Capture the cell that displays the provided text and extract its [X, Y] central coordinate. 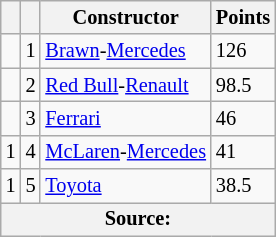
4 [31, 152]
3 [31, 118]
Source: [138, 219]
126 [243, 51]
Red Bull-Renault [125, 85]
Brawn-Mercedes [125, 51]
McLaren-Mercedes [125, 152]
98.5 [243, 85]
41 [243, 152]
Points [243, 17]
46 [243, 118]
2 [31, 85]
38.5 [243, 186]
Ferrari [125, 118]
5 [31, 186]
Toyota [125, 186]
Constructor [125, 17]
